Output the [x, y] coordinate of the center of the cell containing the given text.  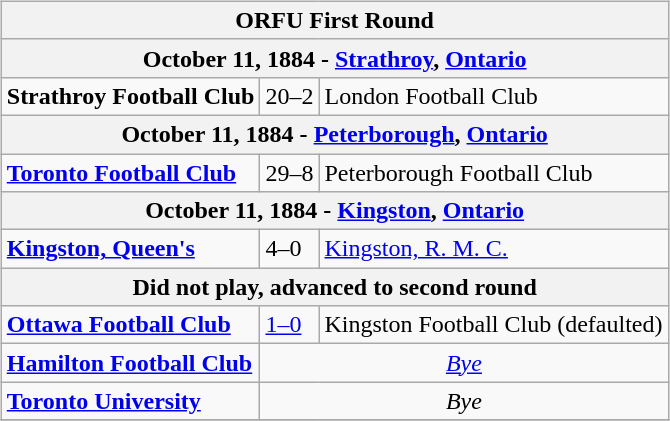
29–8 [290, 173]
Peterborough Football Club [494, 173]
Strathroy Football Club [130, 96]
Ottawa Football Club [130, 325]
ORFU First Round [334, 20]
October 11, 1884 - Peterborough, Ontario [334, 134]
Kingston, Queen's [130, 249]
October 11, 1884 - Kingston, Ontario [334, 211]
Toronto University [130, 401]
Hamilton Football Club [130, 363]
October 11, 1884 - Strathroy, Ontario [334, 58]
Kingston Football Club (defaulted) [494, 325]
20–2 [290, 96]
Did not play, advanced to second round [334, 287]
Kingston, R. M. C. [494, 249]
4–0 [290, 249]
Toronto Football Club [130, 173]
1–0 [290, 325]
London Football Club [494, 96]
